Capture the cell that displays the provided text and extract its (X, Y) central coordinate. 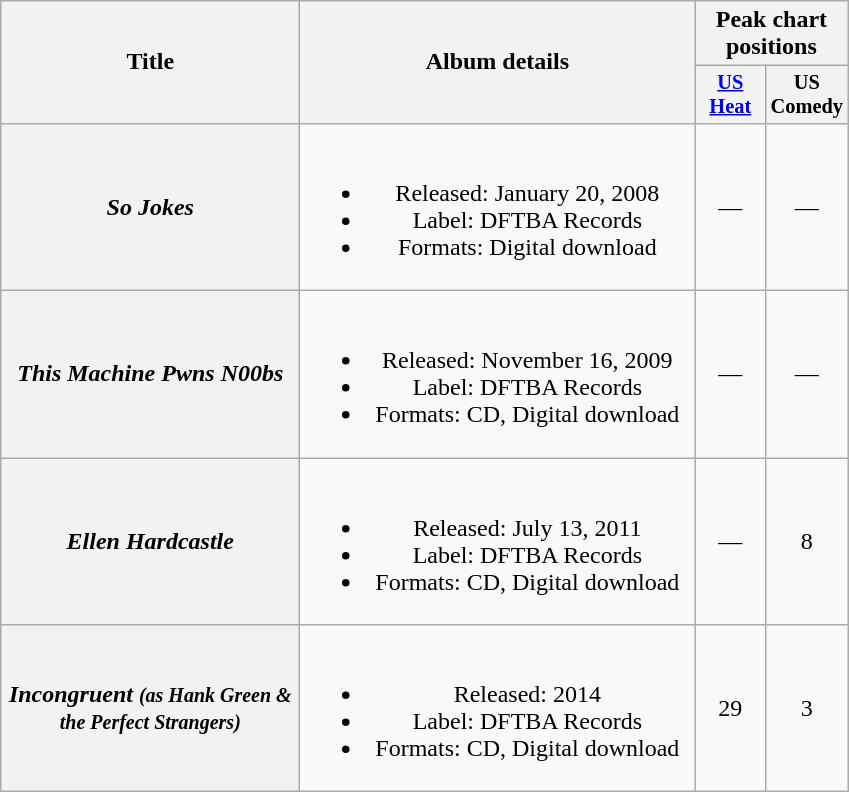
So Jokes (150, 206)
Ellen Hardcastle (150, 542)
This Machine Pwns N00bs (150, 374)
Released: July 13, 2011Label: DFTBA RecordsFormats: CD, Digital download (498, 542)
29 (730, 708)
Peak chart positions (772, 34)
3 (807, 708)
Released: 2014Label: DFTBA RecordsFormats: CD, Digital download (498, 708)
Incongruent (as Hank Green & the Perfect Strangers) (150, 708)
Released: November 16, 2009Label: DFTBA RecordsFormats: CD, Digital download (498, 374)
Album details (498, 62)
US Comedy (807, 95)
8 (807, 542)
Released: January 20, 2008Label: DFTBA RecordsFormats: Digital download (498, 206)
US Heat (730, 95)
Title (150, 62)
